Locate the cell with the specified text and output its [x, y] center coordinate. 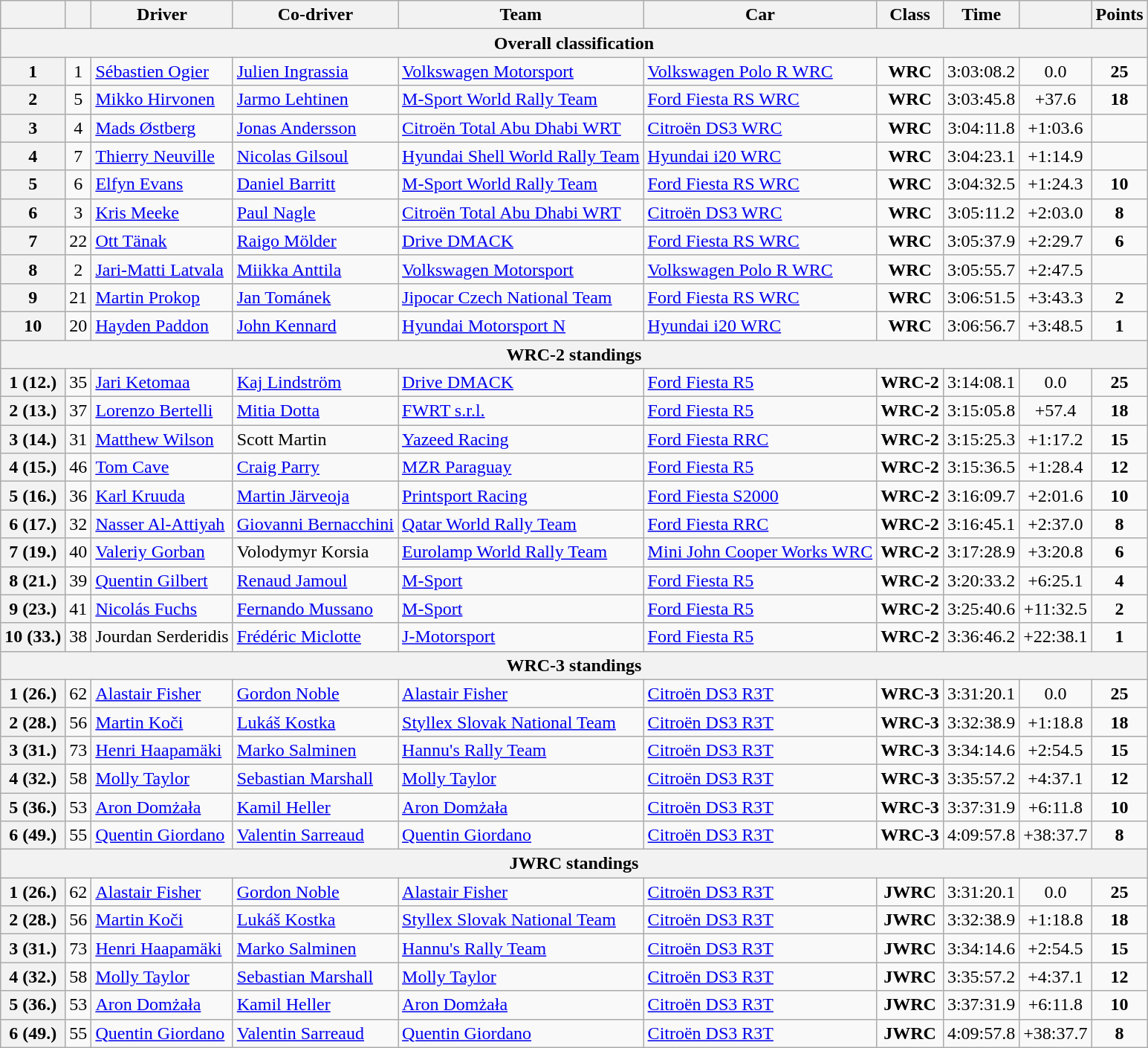
3:03:08.2 [981, 71]
Volodymyr Korsia [315, 552]
2 (13.) [33, 411]
Jarmo Lehtinen [315, 100]
3:03:45.8 [981, 100]
+2:47.5 [1055, 269]
3:05:37.9 [981, 241]
+2:37.0 [1055, 524]
3 (14.) [33, 439]
+2:01.6 [1055, 496]
Points [1119, 15]
+2:03.0 [1055, 213]
+3:43.3 [1055, 297]
41 [79, 609]
Ford Fiesta S2000 [760, 496]
3:16:09.7 [981, 496]
Fernando Mussano [315, 609]
Car [760, 15]
9 (23.) [33, 609]
Matthew Wilson [162, 439]
Driver [162, 15]
31 [79, 439]
Printsport Racing [522, 496]
Team [522, 15]
+22:38.1 [1055, 637]
+1:03.6 [1055, 128]
Mini John Cooper Works WRC [760, 552]
1 (12.) [33, 383]
32 [79, 524]
+6:25.1 [1055, 580]
36 [79, 496]
3:16:45.1 [981, 524]
3:36:46.2 [981, 637]
3:04:32.5 [981, 184]
Mikko Hirvonen [162, 100]
3:04:11.8 [981, 128]
4 (15.) [33, 468]
Craig Parry [315, 468]
Scott Martin [315, 439]
Paul Nagle [315, 213]
3:25:40.6 [981, 609]
Julien Ingrassia [315, 71]
+57.4 [1055, 411]
Raigo Mölder [315, 241]
Mads Østberg [162, 128]
John Kennard [315, 326]
Overall classification [574, 43]
Ott Tänak [162, 241]
37 [79, 411]
JWRC standings [574, 864]
Yazeed Racing [522, 439]
5 (16.) [33, 496]
+11:32.5 [1055, 609]
Nicolas Gilsoul [315, 156]
+3:48.5 [1055, 326]
10 (33.) [33, 637]
3:05:55.7 [981, 269]
Daniel Barritt [315, 184]
Lorenzo Bertelli [162, 411]
+1:17.2 [1055, 439]
Hyundai Motorsport N [522, 326]
Elfyn Evans [162, 184]
Hayden Paddon [162, 326]
Jan Tománek [315, 297]
3:14:08.1 [981, 383]
3:17:28.9 [981, 552]
Jourdan Serderidis [162, 637]
+2:29.7 [1055, 241]
WRC-2 standings [574, 355]
Nasser Al-Attiyah [162, 524]
Sébastien Ogier [162, 71]
Kris Meeke [162, 213]
WRC-3 standings [574, 665]
+3:20.8 [1055, 552]
7 (19.) [33, 552]
39 [79, 580]
3:20:33.2 [981, 580]
Tom Cave [162, 468]
Jari Ketomaa [162, 383]
Martin Järveoja [315, 496]
3:06:51.5 [981, 297]
Jipocar Czech National Team [522, 297]
38 [79, 637]
Mitia Dotta [315, 411]
3:04:23.1 [981, 156]
21 [79, 297]
Jari-Matti Latvala [162, 269]
3:06:56.7 [981, 326]
+1:28.4 [1055, 468]
Hyundai Shell World Rally Team [522, 156]
40 [79, 552]
3:15:25.3 [981, 439]
3:15:36.5 [981, 468]
Qatar World Rally Team [522, 524]
Jonas Andersson [315, 128]
Renaud Jamoul [315, 580]
+1:14.9 [1055, 156]
6 (17.) [33, 524]
Karl Kruuda [162, 496]
9 [33, 297]
FWRT s.r.l. [522, 411]
Eurolamp World Rally Team [522, 552]
Kaj Lindström [315, 383]
Quentin Gilbert [162, 580]
35 [79, 383]
+37.6 [1055, 100]
Co-driver [315, 15]
Time [981, 15]
3:15:05.8 [981, 411]
3:05:11.2 [981, 213]
46 [79, 468]
MZR Paraguay [522, 468]
22 [79, 241]
20 [79, 326]
+1:24.3 [1055, 184]
Frédéric Miclotte [315, 637]
Miikka Anttila [315, 269]
Martin Prokop [162, 297]
J-Motorsport [522, 637]
Giovanni Bernacchini [315, 524]
Class [910, 15]
Nicolás Fuchs [162, 609]
Valeriy Gorban [162, 552]
Thierry Neuville [162, 156]
8 (21.) [33, 580]
